Output the (X, Y) coordinate of the center of the cell containing the given text.  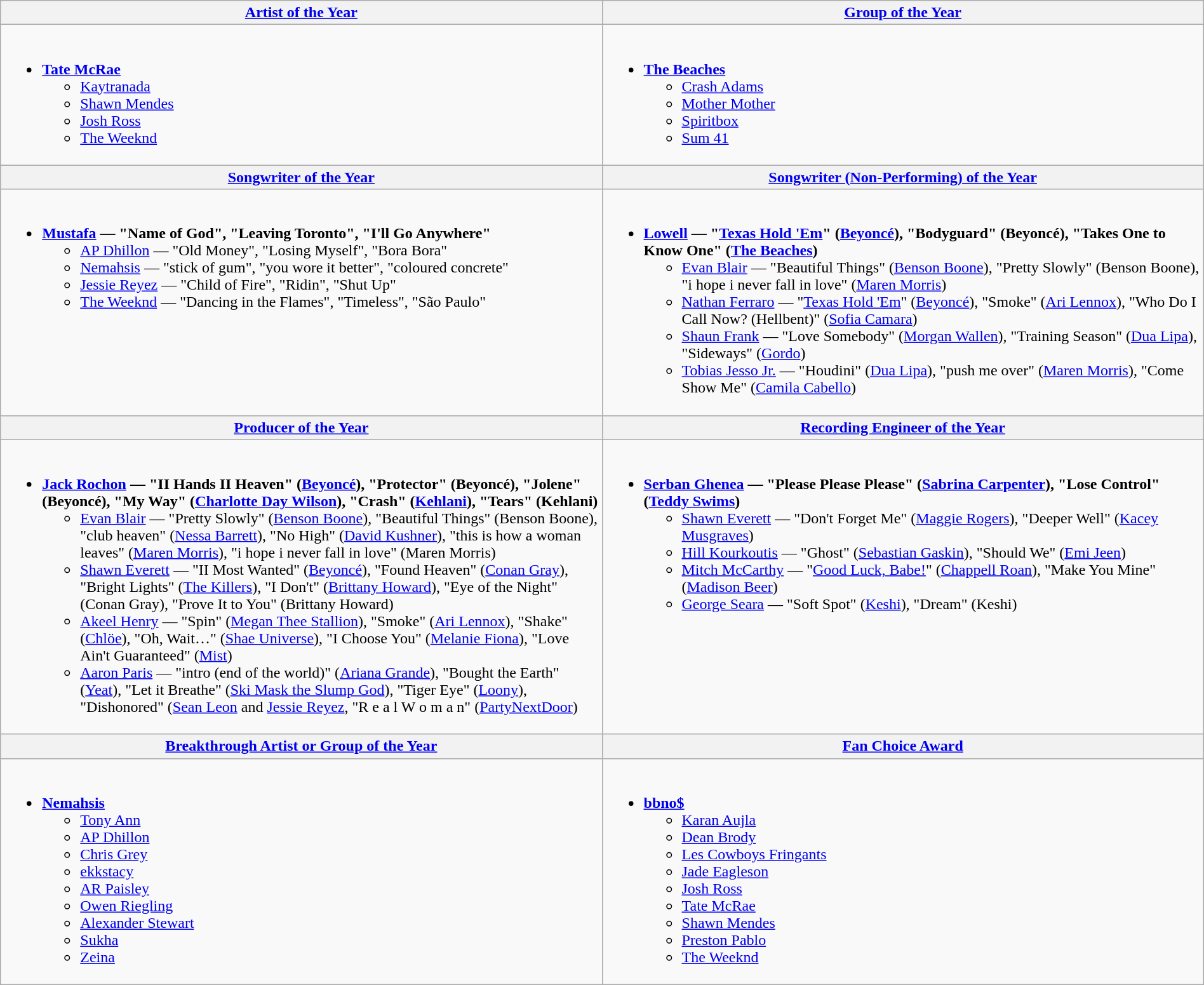
Group of the Year (903, 13)
Producer of the Year (301, 427)
Artist of the Year (301, 13)
Breakthrough Artist or Group of the Year (301, 746)
Recording Engineer of the Year (903, 427)
The BeachesCrash AdamsMother MotherSpiritboxSum 41 (903, 95)
NemahsisTony AnnAP DhillonChris GreyekkstacyAR PaisleyOwen RieglingAlexander StewartSukhaZeina (301, 871)
bbno$Karan AujlaDean BrodyLes Cowboys FringantsJade EaglesonJosh RossTate McRaeShawn MendesPreston PabloThe Weeknd (903, 871)
Fan Choice Award (903, 746)
Songwriter of the Year (301, 177)
Tate McRaeKaytranadaShawn MendesJosh RossThe Weeknd (301, 95)
Songwriter (Non-Performing) of the Year (903, 177)
